Locate the cell with the specified text and output its [X, Y] center coordinate. 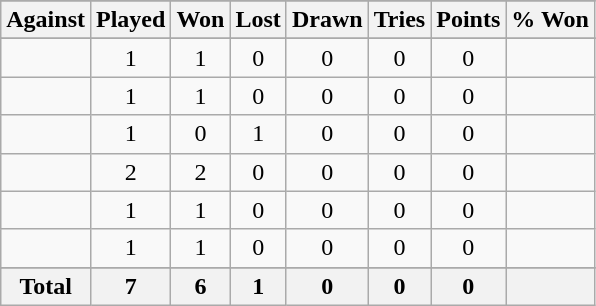
7 [130, 286]
% Won [550, 20]
Tries [400, 20]
Total [46, 286]
Played [130, 20]
Won [200, 20]
6 [200, 286]
Against [46, 20]
Lost [258, 20]
Points [468, 20]
Drawn [327, 20]
